Detect which cell encompasses the target text, then output its [x, y] center coordinate. 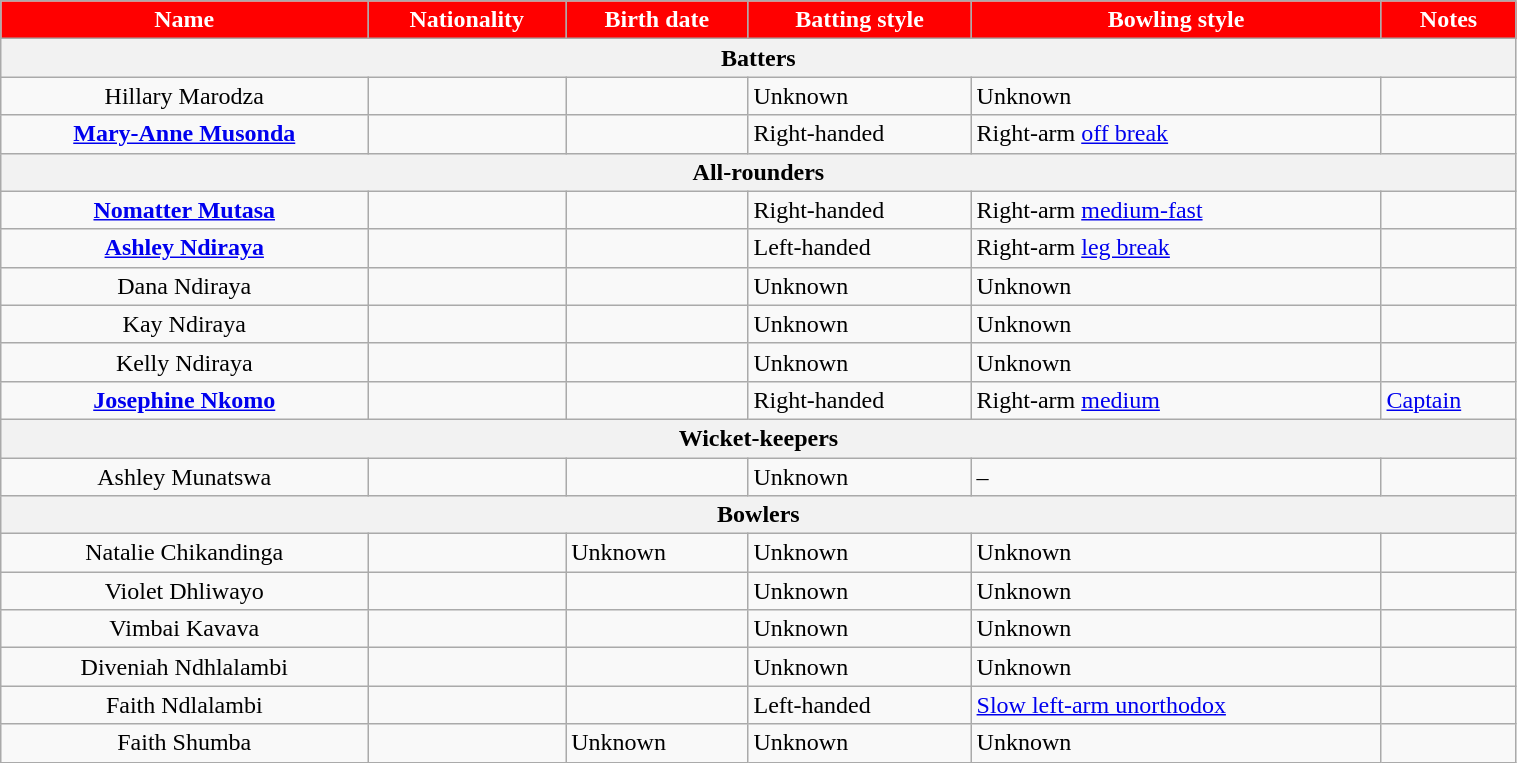
All-rounders [758, 172]
Vimbai Kavava [184, 629]
Kay Ndiraya [184, 324]
Wicket-keepers [758, 438]
Hillary Marodza [184, 96]
Ashley Ndiraya [184, 248]
Bowling style [1176, 20]
Josephine Nkomo [184, 400]
Right-arm leg break [1176, 248]
Ashley Munatswa [184, 477]
Faith Ndlalambi [184, 705]
Kelly Ndiraya [184, 362]
Notes [1448, 20]
Dana Ndiraya [184, 286]
Right-arm off break [1176, 134]
Mary-Anne Musonda [184, 134]
Right-arm medium-fast [1176, 210]
Bowlers [758, 515]
Natalie Chikandinga [184, 553]
Right-arm medium [1176, 400]
Diveniah Ndhlalambi [184, 667]
Nomatter Mutasa [184, 210]
Nationality [467, 20]
Captain [1448, 400]
Batting style [860, 20]
Birth date [657, 20]
Name [184, 20]
Faith Shumba [184, 743]
– [1176, 477]
Batters [758, 58]
Slow left-arm unorthodox [1176, 705]
Violet Dhliwayo [184, 591]
